Extract the (x, y) coordinate from the center of the cell holding the provided text.  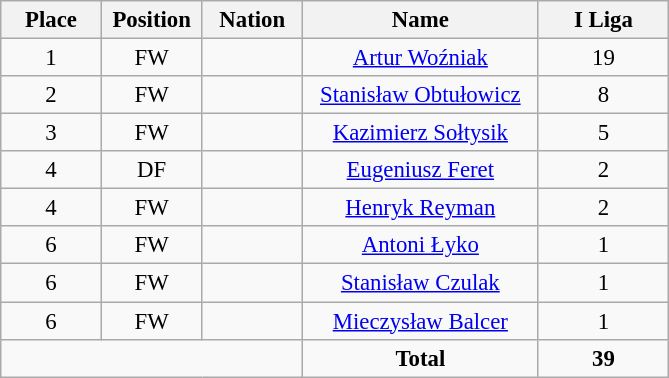
Stanisław Obtułowicz (421, 95)
Position (152, 20)
39 (604, 358)
Name (421, 20)
8 (604, 95)
DF (152, 170)
Nation (252, 20)
3 (52, 133)
19 (604, 58)
Antoni Łyko (421, 245)
I Liga (604, 20)
Total (421, 358)
Stanisław Czulak (421, 283)
Kazimierz Sołtysik (421, 133)
Artur Woźniak (421, 58)
5 (604, 133)
Eugeniusz Feret (421, 170)
Mieczysław Balcer (421, 321)
Place (52, 20)
Henryk Reyman (421, 208)
